Identify which cell holds the provided text, then report its [X, Y] central coordinate. 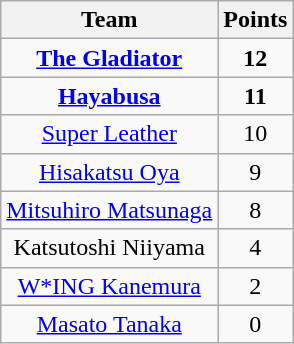
Team [110, 20]
Points [256, 20]
Mitsuhiro Matsunaga [110, 210]
Katsutoshi Niiyama [110, 248]
2 [256, 286]
11 [256, 96]
The Gladiator [110, 58]
0 [256, 324]
Hayabusa [110, 96]
Hisakatsu Oya [110, 172]
4 [256, 248]
Masato Tanaka [110, 324]
9 [256, 172]
8 [256, 210]
12 [256, 58]
Super Leather [110, 134]
W*ING Kanemura [110, 286]
10 [256, 134]
